Capture the cell that displays the provided text and extract its [x, y] central coordinate. 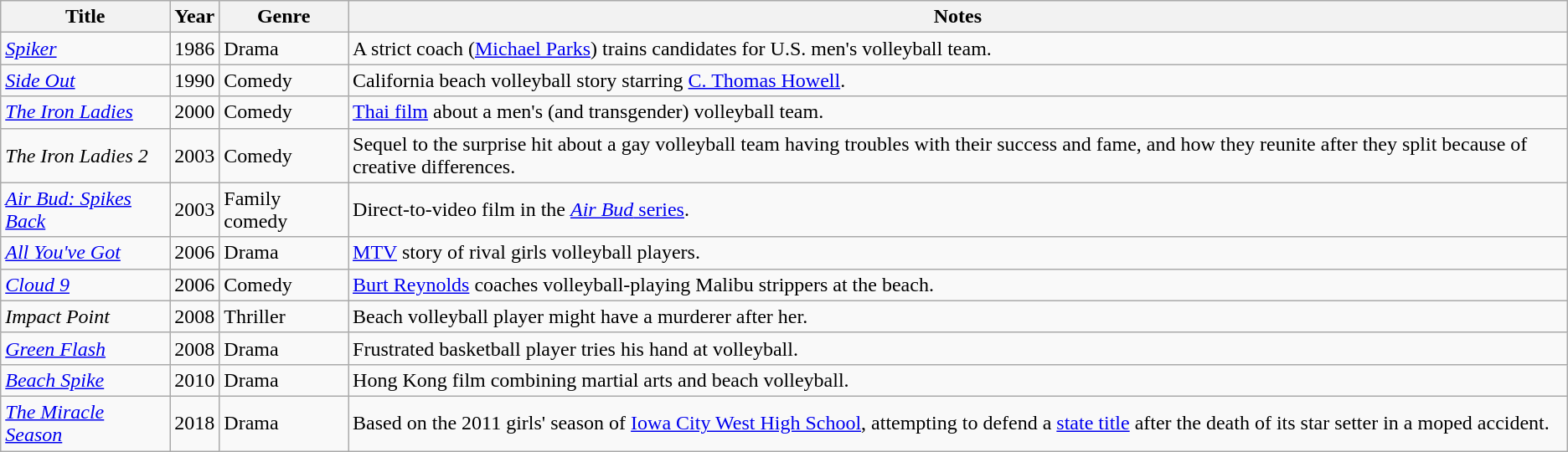
2010 [194, 380]
2018 [194, 424]
Family comedy [284, 209]
Impact Point [85, 316]
All You've Got [85, 253]
Spiker [85, 49]
Thai film about a men's (and transgender) volleyball team. [958, 112]
The Iron Ladies [85, 112]
Cloud 9 [85, 285]
Beach Spike [85, 380]
Beach volleyball player might have a murderer after her. [958, 316]
1986 [194, 49]
Thriller [284, 316]
Genre [284, 17]
Burt Reynolds coaches volleyball-playing Malibu strippers at the beach. [958, 285]
Notes [958, 17]
Title [85, 17]
California beach volleyball story starring C. Thomas Howell. [958, 80]
A strict coach (Michael Parks) trains candidates for U.S. men's volleyball team. [958, 49]
Frustrated basketball player tries his hand at volleyball. [958, 348]
Green Flash [85, 348]
1990 [194, 80]
The Iron Ladies 2 [85, 156]
Hong Kong film combining martial arts and beach volleyball. [958, 380]
Year [194, 17]
Side Out [85, 80]
The Miracle Season [85, 424]
Direct-to-video film in the Air Bud series. [958, 209]
2000 [194, 112]
MTV story of rival girls volleyball players. [958, 253]
Air Bud: Spikes Back [85, 209]
